Capture the cell that displays the provided text and extract its (X, Y) central coordinate. 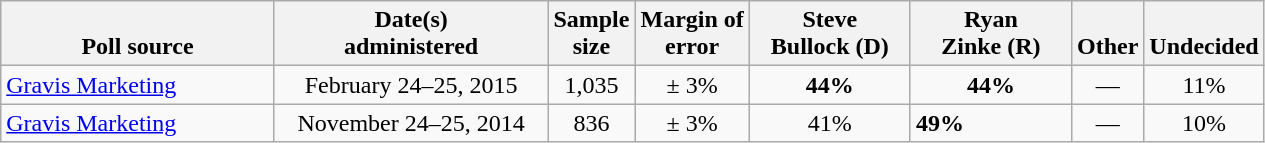
Date(s)administered (411, 34)
Poll source (138, 34)
10% (1204, 123)
1,035 (592, 85)
11% (1204, 85)
Samplesize (592, 34)
49% (990, 123)
SteveBullock (D) (830, 34)
November 24–25, 2014 (411, 123)
Margin oferror (692, 34)
41% (830, 123)
Undecided (1204, 34)
RyanZinke (R) (990, 34)
836 (592, 123)
Other (1107, 34)
February 24–25, 2015 (411, 85)
